Identify which cell holds the provided text, then report its (X, Y) central coordinate. 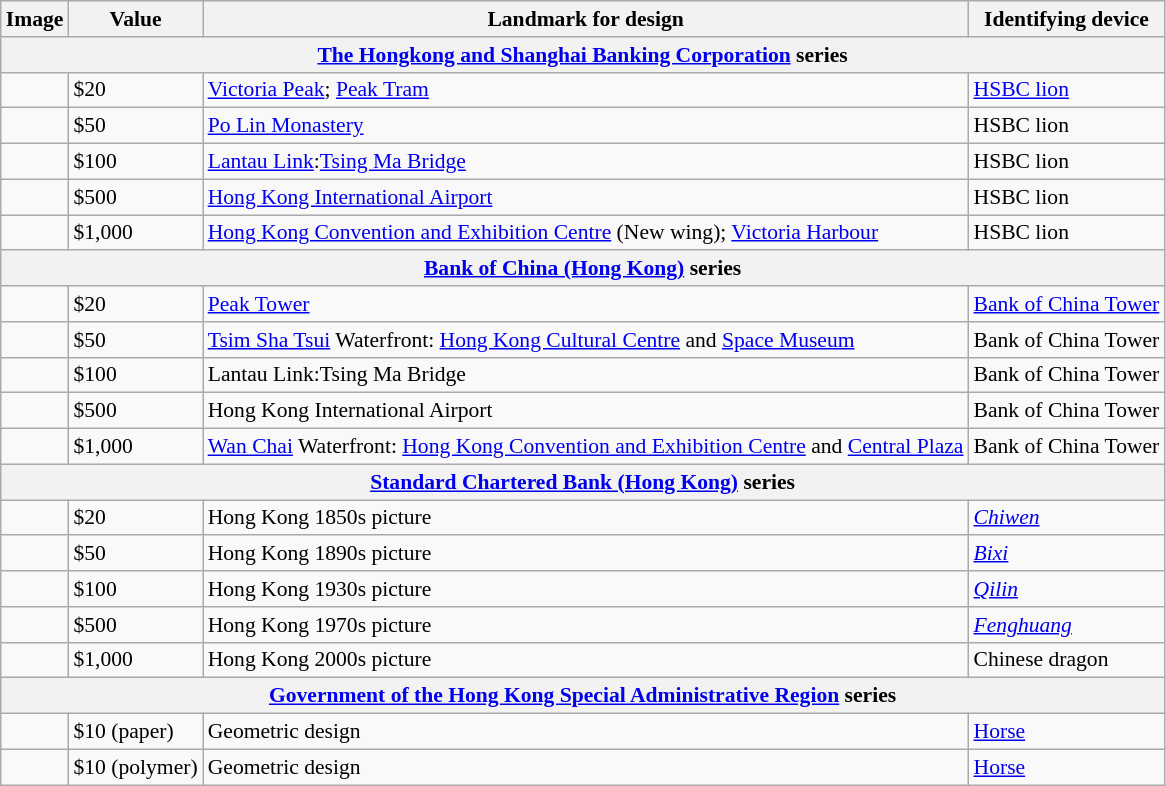
Image (35, 19)
Chiwen (1067, 518)
Victoria Peak; Peak Tram (586, 90)
Hong Kong 1850s picture (586, 518)
Government of the Hong Kong Special Administrative Region series (583, 696)
Value (135, 19)
Hong Kong 1970s picture (586, 625)
Hong Kong 1890s picture (586, 554)
Standard Chartered Bank (Hong Kong) series (583, 482)
Chinese dragon (1067, 660)
Hong Kong 1930s picture (586, 589)
Bixi (1067, 554)
Landmark for design (586, 19)
Bank of China (Hong Kong) series (583, 269)
Fenghuang (1067, 625)
Po Lin Monastery (586, 126)
The Hongkong and Shanghai Banking Corporation series (583, 55)
$10 (paper) (135, 732)
Qilin (1067, 589)
Wan Chai Waterfront: Hong Kong Convention and Exhibition Centre and Central Plaza (586, 447)
Identifying device (1067, 19)
Hong Kong 2000s picture (586, 660)
Hong Kong Convention and Exhibition Centre (New wing); Victoria Harbour (586, 233)
$10 (polymer) (135, 767)
Peak Tower (586, 304)
Tsim Sha Tsui Waterfront: Hong Kong Cultural Centre and Space Museum (586, 340)
